From the cell containing the given text, extract its center point as (X, Y) coordinate. 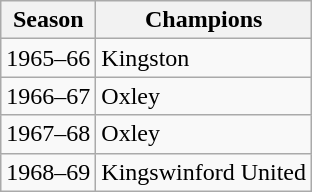
Season (48, 20)
1967–68 (48, 134)
Champions (204, 20)
Kingswinford United (204, 172)
Kingston (204, 58)
1965–66 (48, 58)
1968–69 (48, 172)
1966–67 (48, 96)
